Return the (X, Y) coordinate for the center point of the cell that contains the specified text.  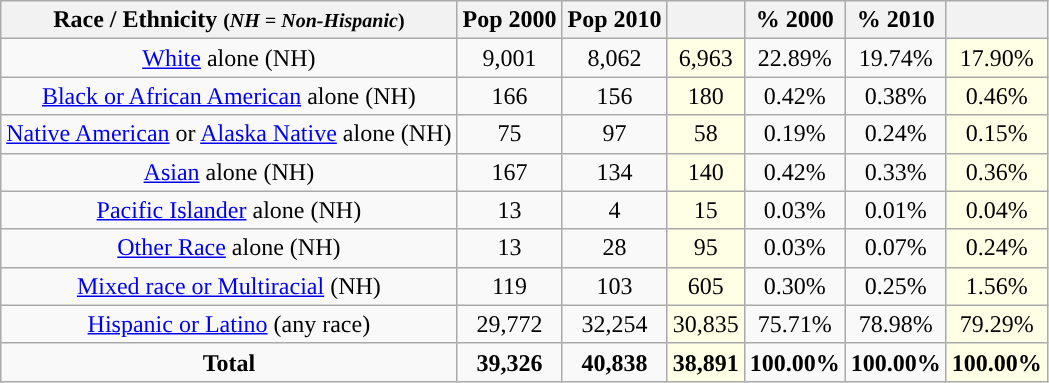
75 (510, 134)
39,326 (510, 362)
605 (706, 286)
79.29% (996, 324)
Pacific Islander alone (NH) (229, 210)
156 (614, 96)
30,835 (706, 324)
134 (614, 172)
0.46% (996, 96)
0.33% (896, 172)
0.07% (896, 248)
0.19% (794, 134)
0.15% (996, 134)
Other Race alone (NH) (229, 248)
Pop 2000 (510, 20)
17.90% (996, 58)
Pop 2010 (614, 20)
6,963 (706, 58)
78.98% (896, 324)
180 (706, 96)
Black or African American alone (NH) (229, 96)
28 (614, 248)
22.89% (794, 58)
Race / Ethnicity (NH = Non-Hispanic) (229, 20)
15 (706, 210)
167 (510, 172)
White alone (NH) (229, 58)
Total (229, 362)
8,062 (614, 58)
0.01% (896, 210)
0.30% (794, 286)
40,838 (614, 362)
0.38% (896, 96)
19.74% (896, 58)
97 (614, 134)
103 (614, 286)
4 (614, 210)
0.36% (996, 172)
% 2000 (794, 20)
119 (510, 286)
% 2010 (896, 20)
166 (510, 96)
58 (706, 134)
1.56% (996, 286)
0.25% (896, 286)
0.04% (996, 210)
Hispanic or Latino (any race) (229, 324)
95 (706, 248)
140 (706, 172)
75.71% (794, 324)
38,891 (706, 362)
Mixed race or Multiracial (NH) (229, 286)
9,001 (510, 58)
Asian alone (NH) (229, 172)
29,772 (510, 324)
32,254 (614, 324)
Native American or Alaska Native alone (NH) (229, 134)
